Return the [X, Y] coordinate for the center point of the cell that contains the specified text.  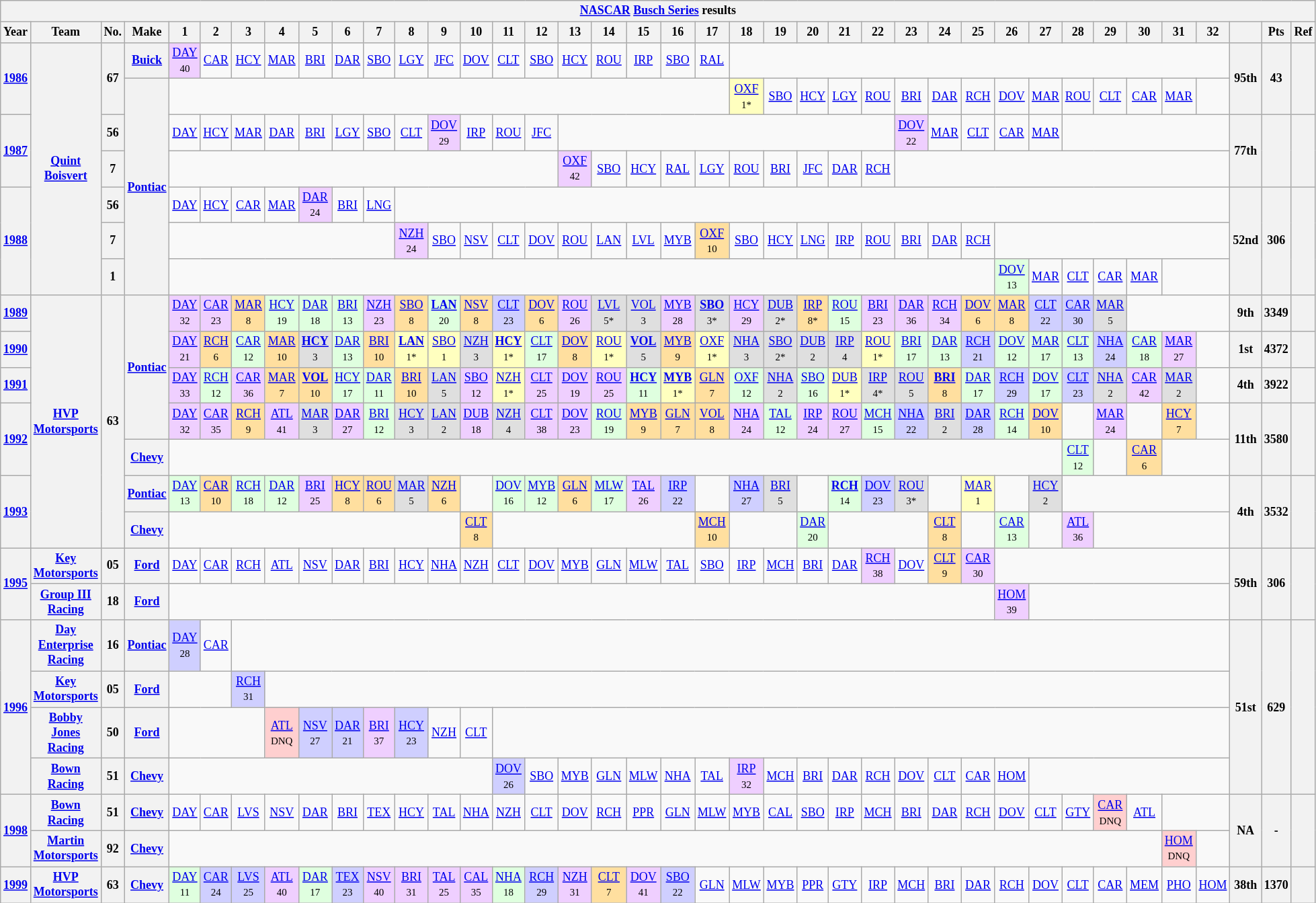
RCH38 [878, 565]
TEX [379, 813]
NZH3 [476, 349]
MYB28 [677, 313]
RCH21 [978, 349]
VOL8 [712, 422]
BRI5 [780, 494]
3922 [1276, 385]
VOL10 [315, 385]
4 [282, 32]
DAR24 [315, 205]
SBO8 [411, 313]
Pts [1276, 32]
ROU15 [846, 313]
MAR3 [315, 422]
DAY40 [185, 61]
Day Enterprise Racing [66, 645]
BRI23 [878, 313]
SBO3* [712, 313]
26 [1012, 32]
NSV8 [476, 313]
27 [1046, 32]
CAR42 [1145, 385]
ATL36 [1078, 530]
IRP8* [813, 313]
Make [147, 32]
ROU19 [609, 422]
22 [878, 32]
MEM [1145, 885]
HOMDNQ [1179, 849]
RCH9 [249, 422]
1991 [16, 385]
HCY29 [746, 313]
CAR12 [249, 349]
GLN6 [575, 494]
BRI25 [315, 494]
HCY1* [508, 349]
MAR7 [282, 385]
1999 [16, 885]
RCH12 [216, 385]
IRP4* [878, 385]
NASCAR Busch Series results [658, 11]
DOV41 [644, 885]
52nd [1246, 241]
92 [113, 849]
LAN5 [444, 385]
DAY11 [185, 885]
- [1276, 831]
VOL3 [644, 313]
1998 [16, 831]
11th [1246, 440]
HCY23 [411, 733]
NA [1246, 831]
NSV27 [315, 733]
CAR23 [216, 313]
NZH1* [508, 385]
28 [1078, 32]
DUB2 [813, 349]
50 [113, 733]
21 [846, 32]
DUB18 [476, 422]
CLT22 [1046, 313]
1990 [16, 349]
OXF10 [712, 241]
1995 [16, 584]
1989 [16, 313]
RCH6 [216, 349]
NHA27 [746, 494]
BRI12 [379, 422]
CLT25 [542, 385]
LAN [609, 241]
Quint Boisvert [66, 169]
Bobby Jones Racing [66, 733]
NZH6 [444, 494]
DAR21 [348, 733]
CAL [780, 813]
23 [911, 32]
HCY19 [282, 313]
1988 [16, 241]
38th [1246, 885]
Buick [147, 61]
NZH4 [508, 422]
Team [66, 32]
LVL5* [609, 313]
IRP22 [677, 494]
DOV10 [1046, 422]
OXF42 [575, 169]
HCY17 [348, 385]
BRI37 [379, 733]
LAN20 [444, 313]
2 [216, 32]
DOV19 [575, 385]
NZH23 [379, 313]
1986 [16, 78]
IRP32 [746, 777]
MYB12 [542, 494]
DOV12 [1012, 349]
BRI13 [348, 313]
ROU3* [911, 494]
95th [1246, 78]
1992 [16, 440]
DUB2* [780, 313]
HCY7 [1179, 422]
DUB1* [846, 385]
DOV29 [444, 132]
1370 [1276, 885]
CAR36 [249, 385]
MCH15 [878, 422]
TEX23 [348, 885]
DAY28 [185, 645]
OXF12 [746, 385]
9 [444, 32]
SBO2* [780, 349]
CLT7 [609, 885]
Martin Motorsports [66, 849]
DAR28 [978, 422]
VOL5 [644, 349]
LAN2 [444, 422]
DAR20 [813, 530]
DOV17 [1046, 385]
CAR6 [1145, 457]
9th [1246, 313]
DAR12 [282, 494]
BRI8 [945, 385]
1st [1246, 349]
ATL41 [282, 422]
25 [978, 32]
RCH31 [249, 689]
CAR18 [1145, 349]
HCY2 [1046, 494]
1987 [16, 151]
NSV40 [379, 885]
CLT38 [542, 422]
HCY8 [348, 494]
NHA22 [911, 422]
TAL26 [644, 494]
LVL [644, 241]
MLW17 [609, 494]
CLT13 [1078, 349]
11 [508, 32]
ROU25 [609, 385]
ROU26 [575, 313]
19 [780, 32]
RCH34 [945, 313]
HCY11 [644, 385]
629 [1276, 707]
77th [1246, 151]
3580 [1276, 440]
TAL25 [444, 885]
NHA3 [746, 349]
IRP24 [813, 422]
17 [712, 32]
CLT12 [1078, 457]
ATL40 [282, 885]
DAR11 [379, 385]
SBO22 [677, 885]
29 [1110, 32]
ATLDNQ [282, 733]
MAR10 [282, 349]
Group III Racing [66, 602]
CAR13 [1012, 530]
No. [113, 32]
Year [16, 32]
15 [644, 32]
DOV16 [508, 494]
DOV26 [508, 777]
12 [542, 32]
DAR18 [315, 313]
4372 [1276, 349]
13 [575, 32]
59th [1246, 584]
IRP4 [846, 349]
CARDNQ [1110, 813]
TAL12 [780, 422]
ROU27 [846, 422]
CLT17 [542, 349]
BRI2 [945, 422]
DOV8 [575, 349]
NZH31 [575, 885]
20 [813, 32]
DAY33 [185, 385]
NZH24 [411, 241]
DAY13 [185, 494]
DAR36 [911, 313]
CAL35 [476, 885]
ROU6 [379, 494]
Ref [1303, 32]
MAR17 [1046, 349]
BRI17 [911, 349]
LAN1* [411, 349]
24 [945, 32]
DAY21 [185, 349]
HOM39 [1012, 602]
SBO1 [444, 349]
43 [1276, 78]
PHO [1179, 885]
8 [411, 32]
CAR10 [216, 494]
NHA18 [508, 885]
MYB1* [677, 385]
CAR24 [216, 885]
32 [1212, 32]
MAR24 [1110, 422]
3 [249, 32]
10 [476, 32]
LVS25 [249, 885]
RCH18 [249, 494]
CLT9 [945, 565]
MAR27 [1179, 349]
3349 [1276, 313]
DOV22 [911, 132]
SBO16 [813, 385]
LVS [249, 813]
ROU5 [911, 385]
30 [1145, 32]
DAR27 [348, 422]
31 [1179, 32]
1993 [16, 511]
CAR35 [216, 422]
MAR2 [1179, 385]
51st [1246, 707]
SBO12 [476, 385]
BRI31 [411, 885]
MAR1 [978, 494]
MCH10 [712, 530]
3532 [1276, 511]
67 [113, 78]
6 [348, 32]
14 [609, 32]
5 [315, 32]
1996 [16, 707]
DOV13 [1012, 277]
